Find where the given text appears and provide that cell's center as [X, Y] coordinate. 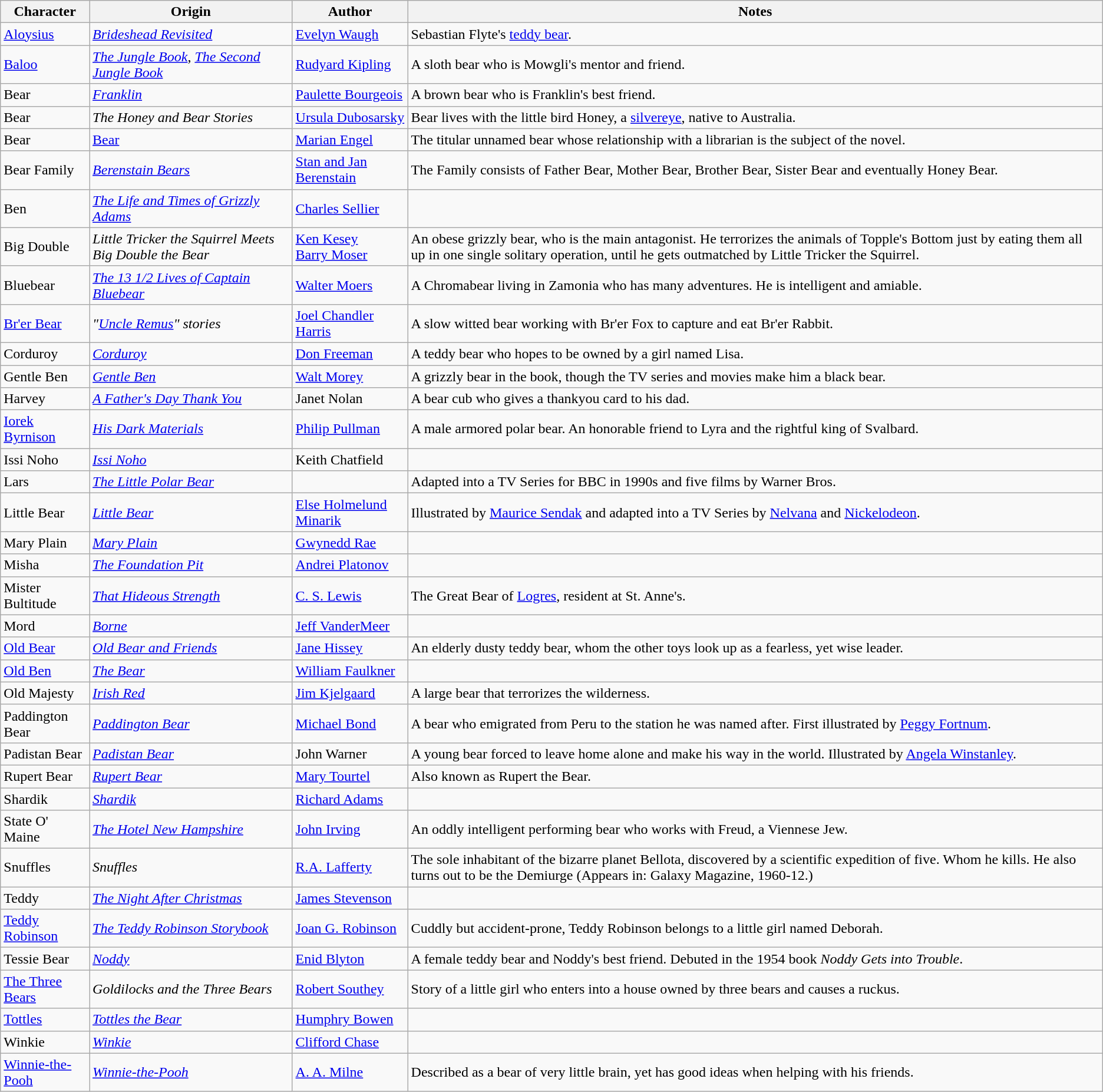
Author [350, 12]
The Honey and Bear Stories [191, 117]
Rudyard Kipling [350, 65]
Noddy [191, 959]
Notes [755, 12]
Bear Family [45, 170]
A slow witted bear working with Br'er Fox to capture and eat Br'er Rabbit. [755, 323]
Jeff VanderMeer [350, 626]
Bluebear [45, 285]
The Jungle Book, The Second Jungle Book [191, 65]
A Chromabear living in Zamonia who has many adventures. He is intelligent and amiable. [755, 285]
A bear who emigrated from Peru to the station he was named after. First illustrated by Peggy Fortnum. [755, 724]
William Faulkner [350, 671]
Adapted into a TV Series for BBC in 1990s and five films by Warner Bros. [755, 482]
A teddy bear who hopes to be owned by a girl named Lisa. [755, 354]
Old Ben [45, 671]
Character [45, 12]
An elderly dusty teddy bear, whom the other toys look up as a fearless, yet wise leader. [755, 648]
The Little Polar Bear [191, 482]
His Dark Materials [191, 429]
C. S. Lewis [350, 595]
Ken KeseyBarry Moser [350, 246]
Teddy [45, 898]
A sloth bear who is Mowgli's mentor and friend. [755, 65]
James Stevenson [350, 898]
Keith Chatfield [350, 460]
A female teddy bear and Noddy's best friend. Debuted in the 1954 book Noddy Gets into Trouble. [755, 959]
Irish Red [191, 693]
Bear lives with the little bird Honey, a silvereye, native to Australia. [755, 117]
Don Freeman [350, 354]
Gwynedd Rae [350, 543]
Sebastian Flyte's teddy bear. [755, 34]
The Night After Christmas [191, 898]
State O' Maine [45, 830]
A large bear that terrorizes the wilderness. [755, 693]
"Uncle Remus" stories [191, 323]
An oddly intelligent performing bear who works with Freud, a Viennese Jew. [755, 830]
Origin [191, 12]
Lars [45, 482]
R.A. Lafferty [350, 867]
Harvey [45, 399]
Described as a bear of very little brain, yet has good ideas when helping with his friends. [755, 1073]
Borne [191, 626]
The Foundation Pit [191, 565]
Jane Hissey [350, 648]
Janet Nolan [350, 399]
Humphry Bowen [350, 1020]
A grizzly bear in the book, though the TV series and movies make him a black bear. [755, 377]
The Bear [191, 671]
Walter Moers [350, 285]
Stan and Jan Berenstain [350, 170]
Story of a little girl who enters into a house owned by three bears and causes a ruckus. [755, 989]
Jim Kjelgaard [350, 693]
Mord [45, 626]
Cuddly but accident-prone, Teddy Robinson belongs to a little girl named Deborah. [755, 929]
Michael Bond [350, 724]
Little Tricker the Squirrel Meets Big Double the Bear [191, 246]
Illustrated by Maurice Sendak and adapted into a TV Series by Nelvana and Nickelodeon. [755, 513]
Walt Morey [350, 377]
Br'er Bear [45, 323]
Aloysius [45, 34]
A young bear forced to leave home alone and make his way in the world. Illustrated by Angela Winstanley. [755, 754]
Ben [45, 209]
Joan G. Robinson [350, 929]
Tessie Bear [45, 959]
Iorek Byrnison [45, 429]
Goldilocks and the Three Bears [191, 989]
Brideshead Revisited [191, 34]
Evelyn Waugh [350, 34]
A brown bear who is Franklin's best friend. [755, 95]
Richard Adams [350, 799]
Else Holmelund Minarik [350, 513]
The Three Bears [45, 989]
Old Majesty [45, 693]
John Warner [350, 754]
Franklin [191, 95]
Paulette Bourgeois [350, 95]
The Family consists of Father Bear, Mother Bear, Brother Bear, Sister Bear and eventually Honey Bear. [755, 170]
Marian Engel [350, 140]
Joel Chandler Harris [350, 323]
Tottles [45, 1020]
A bear cub who gives a thankyou card to his dad. [755, 399]
Old Bear and Friends [191, 648]
John Irving [350, 830]
A. A. Milne [350, 1073]
Charles Sellier [350, 209]
The Teddy Robinson Storybook [191, 929]
The Hotel New Hampshire [191, 830]
Big Double [45, 246]
Misha [45, 565]
Philip Pullman [350, 429]
Mary Tourtel [350, 776]
Teddy Robinson [45, 929]
Tottles the Bear [191, 1020]
Also known as Rupert the Bear. [755, 776]
Old Bear [45, 648]
Baloo [45, 65]
Andrei Platonov [350, 565]
Enid Blyton [350, 959]
Clifford Chase [350, 1042]
Berenstain Bears [191, 170]
A male armored polar bear. An honorable friend to Lyra and the rightful king of Svalbard. [755, 429]
The 13 1/2 Lives of Captain Bluebear [191, 285]
Ursula Dubosarsky [350, 117]
The Great Bear of Logres, resident at St. Anne's. [755, 595]
The Life and Times of Grizzly Adams [191, 209]
Robert Southey [350, 989]
Mister Bultitude [45, 595]
A Father's Day Thank You [191, 399]
The titular unnamed bear whose relationship with a librarian is the subject of the novel. [755, 140]
That Hideous Strength [191, 595]
